Identify which cell holds the provided text, then report its (x, y) central coordinate. 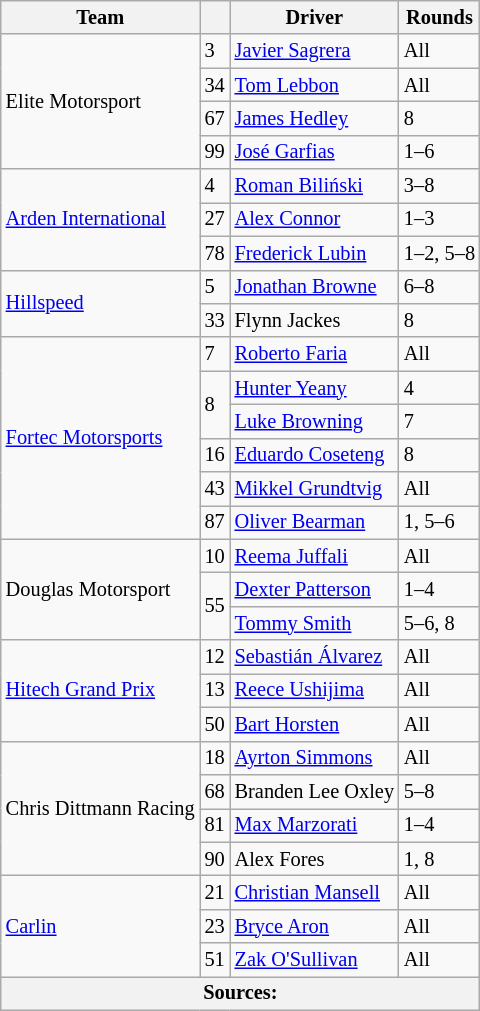
Ayrton Simmons (314, 758)
Christian Mansell (314, 892)
Rounds (440, 17)
Zak O'Sullivan (314, 960)
87 (215, 522)
12 (215, 657)
78 (215, 253)
81 (215, 825)
43 (215, 489)
5 (215, 287)
34 (215, 85)
18 (215, 758)
Reece Ushijima (314, 690)
Elite Motorsport (100, 102)
Carlin (100, 926)
Team (100, 17)
Eduardo Coseteng (314, 455)
Javier Sagrera (314, 51)
23 (215, 926)
90 (215, 859)
51 (215, 960)
Chris Dittmann Racing (100, 808)
Flynn Jackes (314, 320)
Reema Juffali (314, 556)
Alex Fores (314, 859)
3 (215, 51)
Jonathan Browne (314, 287)
Hitech Grand Prix (100, 690)
Bart Horsten (314, 724)
Mikkel Grundtvig (314, 489)
Tom Lebbon (314, 85)
68 (215, 791)
13 (215, 690)
21 (215, 892)
James Hedley (314, 118)
Sebastián Álvarez (314, 657)
Arden International (100, 220)
33 (215, 320)
Bryce Aron (314, 926)
Fortec Motorsports (100, 438)
Roberto Faria (314, 354)
99 (215, 152)
José Garfias (314, 152)
Luke Browning (314, 421)
5–6, 8 (440, 623)
3–8 (440, 186)
10 (215, 556)
Max Marzorati (314, 825)
16 (215, 455)
6–8 (440, 287)
Frederick Lubin (314, 253)
Douglas Motorsport (100, 590)
Tommy Smith (314, 623)
67 (215, 118)
27 (215, 219)
Hunter Yeany (314, 388)
1–6 (440, 152)
Oliver Bearman (314, 522)
1, 8 (440, 859)
Sources: (240, 993)
1–3 (440, 219)
1, 5–6 (440, 522)
50 (215, 724)
Alex Connor (314, 219)
5–8 (440, 791)
Hillspeed (100, 304)
1–2, 5–8 (440, 253)
Driver (314, 17)
Branden Lee Oxley (314, 791)
Dexter Patterson (314, 589)
55 (215, 606)
Roman Biliński (314, 186)
